Identify which cell holds the provided text, then report its (X, Y) central coordinate. 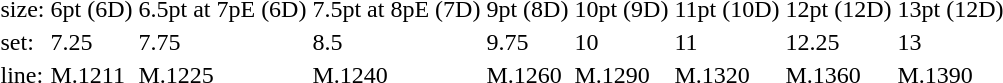
7.75 (222, 42)
10 (622, 42)
8.5 (396, 42)
11 (727, 42)
12.25 (838, 42)
7.25 (92, 42)
9.75 (528, 42)
